Return [x, y] of the center of cell containing provided text 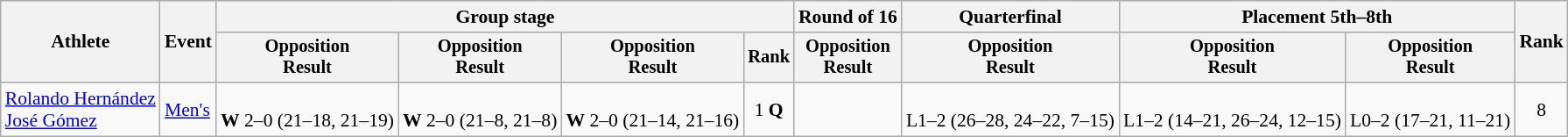
Athlete [81, 42]
Men's [188, 109]
W 2–0 (21–14, 21–16) [652, 109]
L1–2 (26–28, 24–22, 7–15) [1010, 109]
Placement 5th–8th [1317, 17]
Group stage [505, 17]
W 2–0 (21–18, 21–19) [307, 109]
Round of 16 [847, 17]
L0–2 (17–21, 11–21) [1431, 109]
L1–2 (14–21, 26–24, 12–15) [1233, 109]
Quarterfinal [1010, 17]
8 [1541, 109]
1 Q [769, 109]
W 2–0 (21–8, 21–8) [480, 109]
Event [188, 42]
Rolando HernándezJosé Gómez [81, 109]
